Capture the cell that displays the provided text and extract its (x, y) central coordinate. 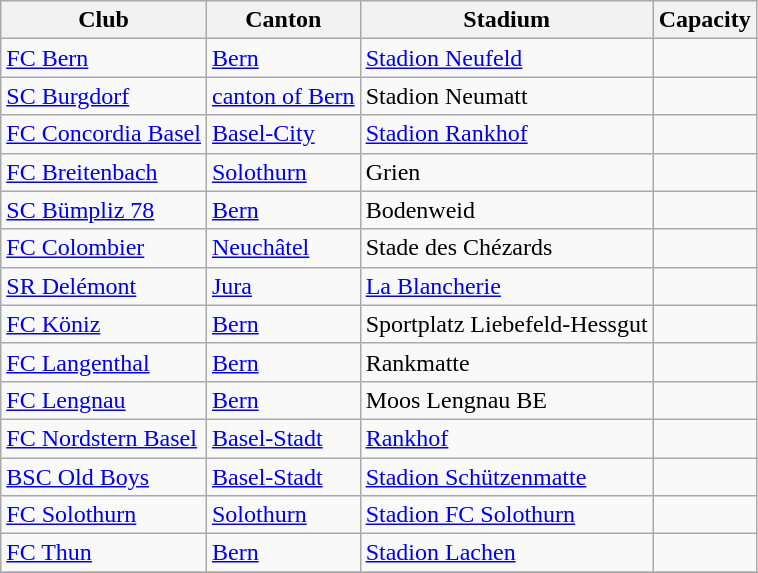
FC Nordstern Basel (104, 438)
Rankmatte (506, 362)
FC Concordia Basel (104, 134)
Moos Lengnau BE (506, 400)
canton of Bern (283, 96)
Grien (506, 172)
Stade des Chézards (506, 248)
Stadion Neumatt (506, 96)
FC Köniz (104, 324)
FC Colombier (104, 248)
SR Delémont (104, 286)
FC Solothurn (104, 515)
Stadion Neufeld (506, 58)
SC Burgdorf (104, 96)
Club (104, 20)
FC Breitenbach (104, 172)
FC Thun (104, 553)
Jura (283, 286)
Canton (283, 20)
Stadion Lachen (506, 553)
FC Langenthal (104, 362)
Stadion FC Solothurn (506, 515)
Sportplatz Liebefeld-Hessgut (506, 324)
Stadium (506, 20)
Basel-City (283, 134)
FC Lengnau (104, 400)
Bodenweid (506, 210)
Stadion Schützenmatte (506, 477)
La Blancherie (506, 286)
Capacity (704, 20)
Stadion Rankhof (506, 134)
FC Bern (104, 58)
BSC Old Boys (104, 477)
Neuchâtel (283, 248)
Rankhof (506, 438)
SC Bümpliz 78 (104, 210)
